Return the (X, Y) coordinate for the center point of the cell that contains the specified text.  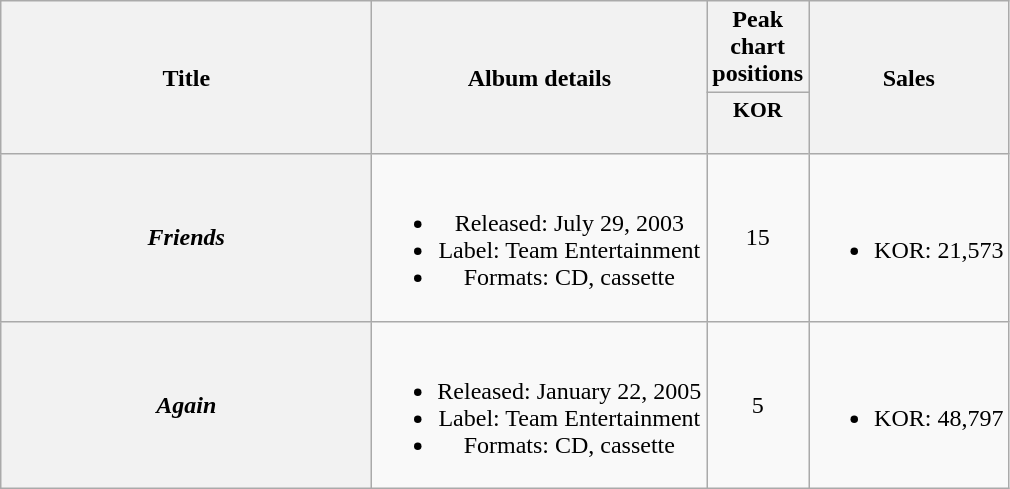
KOR: 21,573 (909, 238)
Again (186, 404)
Released: July 29, 2003Label: Team EntertainmentFormats: CD, cassette (540, 238)
Friends (186, 238)
KOR (758, 124)
Title (186, 78)
KOR: 48,797 (909, 404)
5 (758, 404)
Sales (909, 78)
15 (758, 238)
Peak chart positions (758, 47)
Released: January 22, 2005Label: Team EntertainmentFormats: CD, cassette (540, 404)
Album details (540, 78)
